Search for the cell housing the specified text and yield its (x, y) center coordinate. 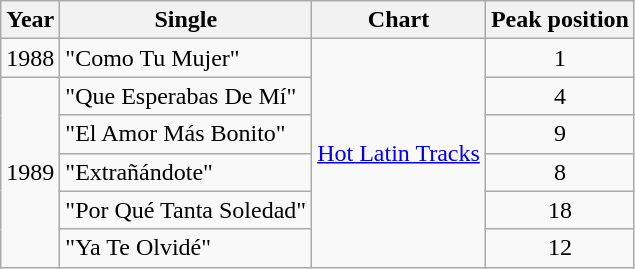
12 (560, 248)
"Extrañándote" (186, 172)
"Por Qué Tanta Soledad" (186, 210)
1988 (30, 58)
18 (560, 210)
9 (560, 134)
"El Amor Más Bonito" (186, 134)
1989 (30, 172)
1 (560, 58)
Year (30, 20)
4 (560, 96)
Single (186, 20)
Peak position (560, 20)
Chart (399, 20)
"Como Tu Mujer" (186, 58)
8 (560, 172)
"Que Esperabas De Mí" (186, 96)
"Ya Te Olvidé" (186, 248)
Hot Latin Tracks (399, 153)
